Return the (x, y) coordinate for the center point of the cell that contains the specified text.  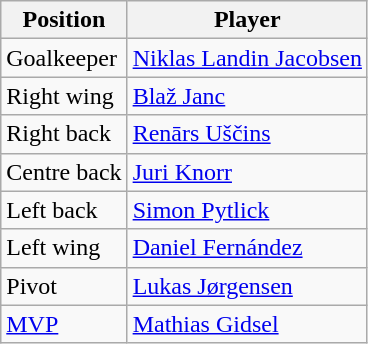
Lukas Jørgensen (247, 286)
Daniel Fernández (247, 248)
Juri Knorr (247, 172)
Left back (64, 210)
MVP (64, 324)
Niklas Landin Jacobsen (247, 58)
Simon Pytlick (247, 210)
Renārs Uščins (247, 134)
Goalkeeper (64, 58)
Centre back (64, 172)
Mathias Gidsel (247, 324)
Right wing (64, 96)
Player (247, 20)
Left wing (64, 248)
Position (64, 20)
Blaž Janc (247, 96)
Pivot (64, 286)
Right back (64, 134)
